Scan for the cell matching the given text and deliver its (X, Y) coordinate at center. 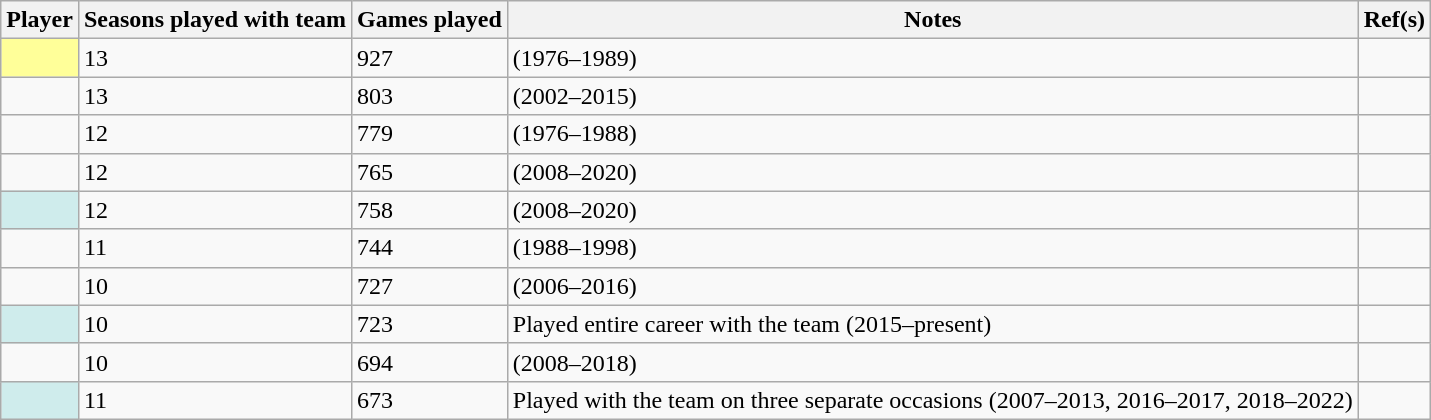
Ref(s) (1394, 20)
(1976–1989) (932, 58)
(1988–1998) (932, 248)
(1976–1988) (932, 134)
803 (430, 96)
Notes (932, 20)
694 (430, 362)
765 (430, 172)
927 (430, 58)
Seasons played with team (214, 20)
(2008–2018) (932, 362)
Games played (430, 20)
758 (430, 210)
723 (430, 324)
727 (430, 286)
779 (430, 134)
744 (430, 248)
Player (40, 20)
(2006–2016) (932, 286)
(2002–2015) (932, 96)
Played entire career with the team (2015–present) (932, 324)
Played with the team on three separate occasions (2007–2013, 2016–2017, 2018–2022) (932, 400)
673 (430, 400)
